Detect which cell encompasses the target text, then output its (X, Y) center coordinate. 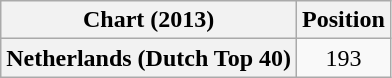
Position (344, 20)
Netherlands (Dutch Top 40) (149, 58)
193 (344, 58)
Chart (2013) (149, 20)
